Return (x, y) of the center of cell containing provided text 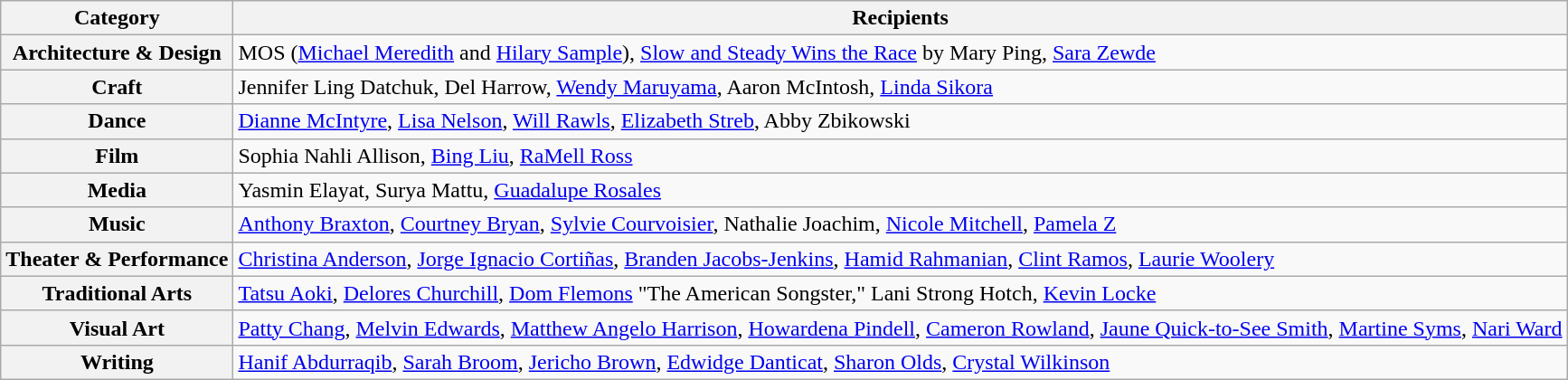
Theater & Performance (118, 259)
Visual Art (118, 328)
Jennifer Ling Datchuk, Del Harrow, Wendy Maruyama, Aaron McIntosh, Linda Sikora (901, 87)
Craft (118, 87)
Media (118, 190)
Hanif Abdurraqib, Sarah Broom, Jericho Brown, Edwidge Danticat, Sharon Olds, Crystal Wilkinson (901, 362)
Dance (118, 121)
Writing (118, 362)
Sophia Nahli Allison, Bing Liu, RaMell Ross (901, 156)
Yasmin Elayat, Surya Mattu, Guadalupe Rosales (901, 190)
Music (118, 224)
Recipients (901, 18)
Anthony Braxton, Courtney Bryan, Sylvie Courvoisier, Nathalie Joachim, Nicole Mitchell, Pamela Z (901, 224)
Film (118, 156)
Patty Chang, Melvin Edwards, Matthew Angelo Harrison, Howardena Pindell, Cameron Rowland, Jaune Quick-to-See Smith, Martine Syms, Nari Ward (901, 328)
Traditional Arts (118, 293)
Category (118, 18)
Tatsu Aoki, Delores Churchill, Dom Flemons "The American Songster," Lani Strong Hotch, Kevin Locke (901, 293)
Christina Anderson, Jorge Ignacio Cortiñas, Branden Jacobs-Jenkins, Hamid Rahmanian, Clint Ramos, Laurie Woolery (901, 259)
Architecture & Design (118, 52)
Dianne McIntyre, Lisa Nelson, Will Rawls, Elizabeth Streb, Abby Zbikowski (901, 121)
MOS (Michael Meredith and Hilary Sample), Slow and Steady Wins the Race by Mary Ping, Sara Zewde (901, 52)
